Capture the cell that displays the provided text and extract its (X, Y) central coordinate. 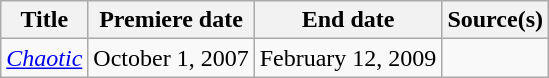
Source(s) (496, 20)
Chaotic (44, 58)
Title (44, 20)
February 12, 2009 (348, 58)
October 1, 2007 (171, 58)
Premiere date (171, 20)
End date (348, 20)
